Find where the given text appears and provide that cell's center as (X, Y) coordinate. 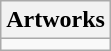
Artworks (56, 20)
